Return [X, Y] of the center of cell containing provided text 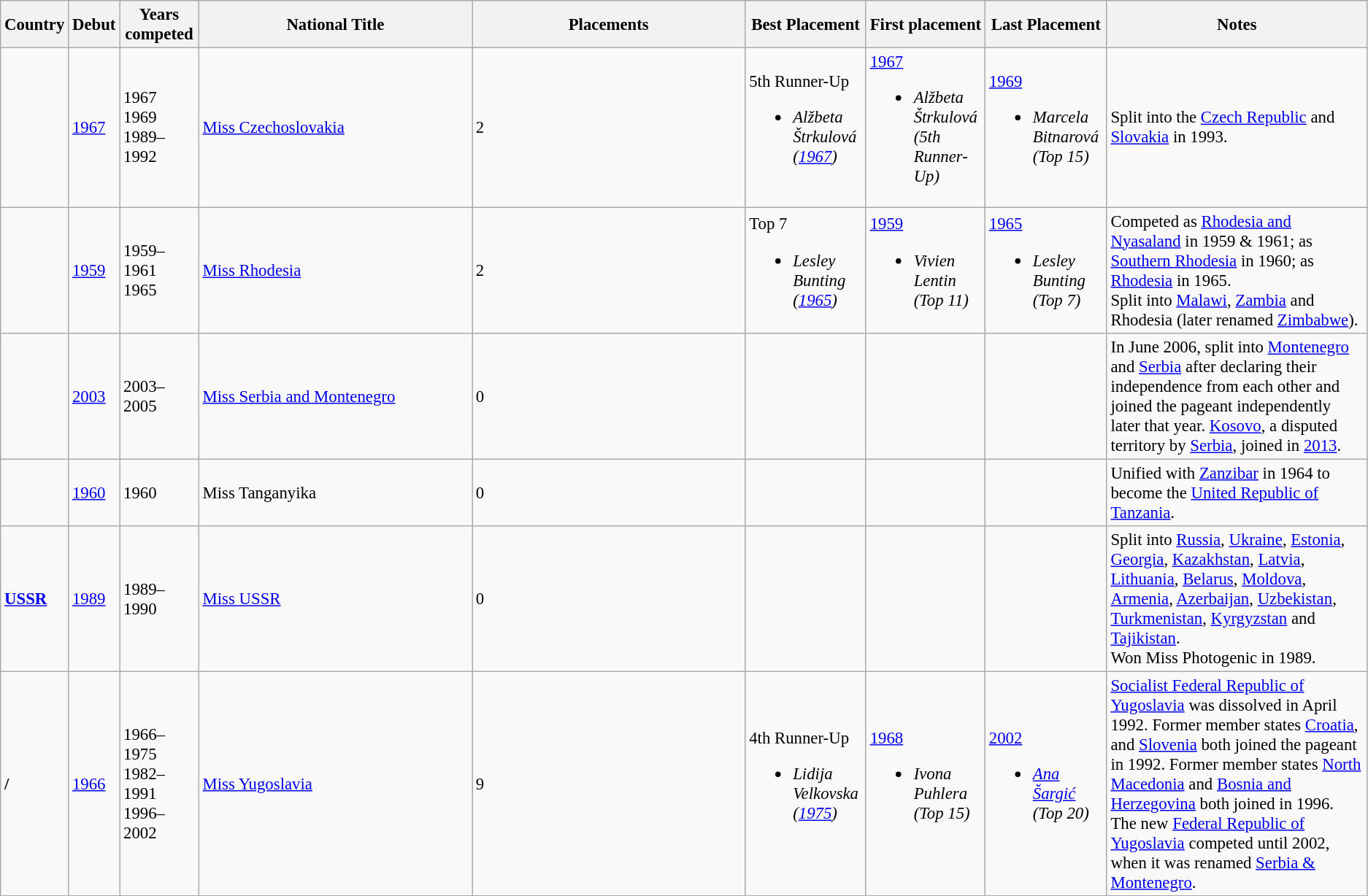
2002Ana Šargić(Top 20) [1045, 784]
5th Runner-UpAlžbeta Štrkulová(1967) [806, 128]
Last Placement [1045, 25]
Notes [1237, 25]
1959 [94, 270]
1967 [94, 128]
2003–2005 [159, 395]
1966–19751982–19911996–2002 [159, 784]
Split into the Czech Republic and Slovakia in 1993. [1237, 128]
1966 [94, 784]
First placement [926, 25]
Debut [94, 25]
1968Ivona Puhlera(Top 15) [926, 784]
Unified with Zanzibar in 1964 to become the United Republic of Tanzania. [1237, 493]
Miss Czechoslovakia [335, 128]
Miss Yugoslavia [335, 784]
2003 [94, 395]
1965Lesley Bunting(Top 7) [1045, 270]
1959–19611965 [159, 270]
Years competed [159, 25]
Best Placement [806, 25]
Miss Tanganyika [335, 493]
4th Runner-UpLidija Velkovska(1975) [806, 784]
Miss Rhodesia [335, 270]
196719691989–1992 [159, 128]
Placements [609, 25]
USSR [35, 598]
Miss Serbia and Montenegro [335, 395]
1989–1990 [159, 598]
National Title [335, 25]
1967Alžbeta Štrkulová(5th Runner-Up) [926, 128]
/ [35, 784]
Miss USSR [335, 598]
1969Marcela Bitnarová(Top 15) [1045, 128]
1989 [94, 598]
Country [35, 25]
1959Vivien Lentin(Top 11) [926, 270]
Top 7Lesley Bunting(1965) [806, 270]
9 [609, 784]
